Scan for the cell matching the given text and deliver its [x, y] coordinate at center. 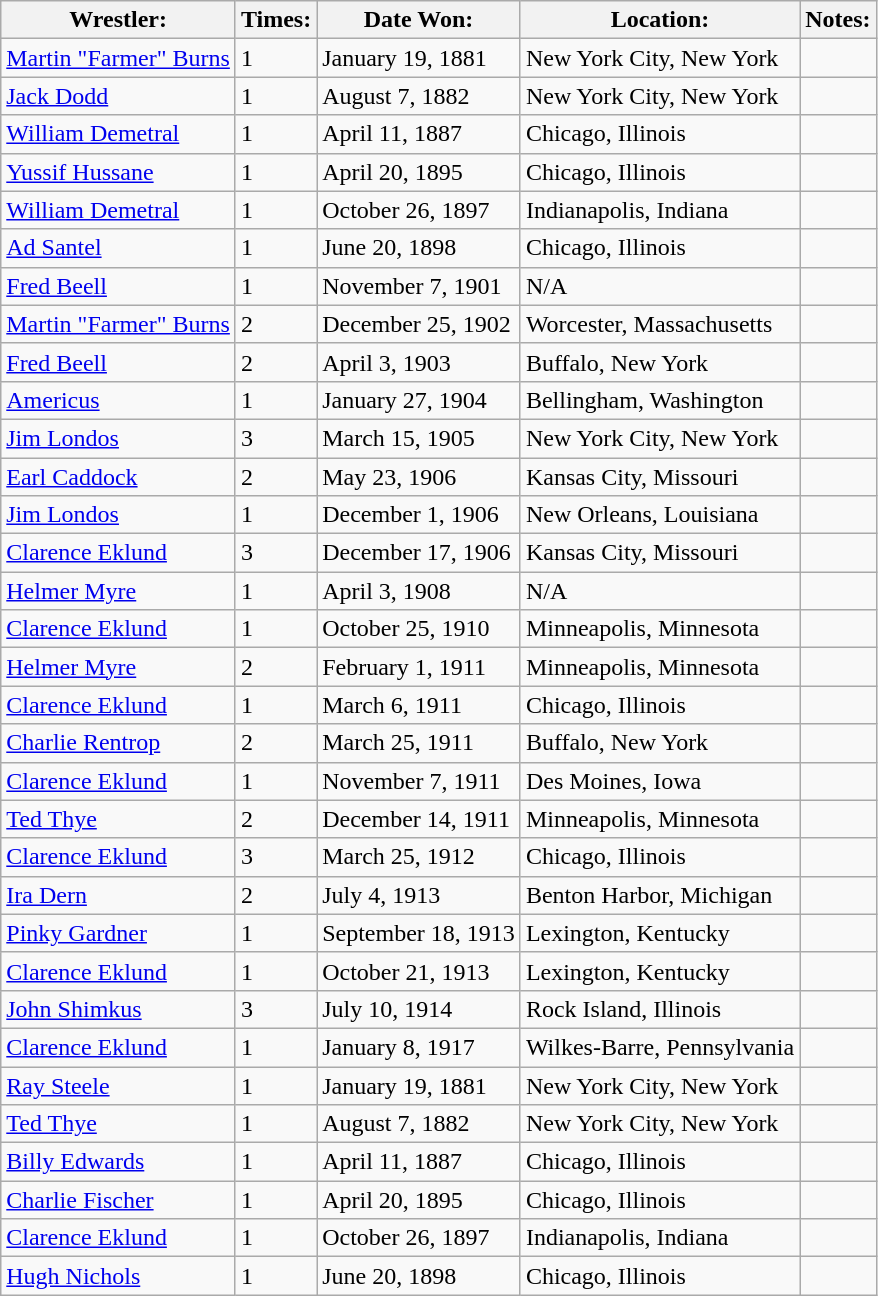
November 7, 1911 [419, 781]
December 14, 1911 [419, 819]
January 27, 1904 [419, 400]
Location: [660, 20]
July 10, 1914 [419, 1009]
Benton Harbor, Michigan [660, 895]
Yussif Hussane [118, 172]
October 25, 1910 [419, 629]
March 15, 1905 [419, 438]
September 18, 1913 [419, 933]
Earl Caddock [118, 477]
Ray Steele [118, 1085]
Wrestler: [118, 20]
April 3, 1908 [419, 591]
Pinky Gardner [118, 933]
November 7, 1901 [419, 286]
Jack Dodd [118, 96]
February 1, 1911 [419, 667]
Des Moines, Iowa [660, 781]
March 25, 1911 [419, 743]
Ira Dern [118, 895]
April 3, 1903 [419, 362]
Americus [118, 400]
New Orleans, Louisiana [660, 515]
Notes: [838, 20]
Date Won: [419, 20]
Billy Edwards [118, 1162]
Worcester, Massachusetts [660, 324]
January 8, 1917 [419, 1047]
Hugh Nichols [118, 1276]
December 1, 1906 [419, 515]
Ad Santel [118, 248]
Charlie Rentrop [118, 743]
October 21, 1913 [419, 971]
May 23, 1906 [419, 477]
Rock Island, Illinois [660, 1009]
March 6, 1911 [419, 705]
Wilkes-Barre, Pennsylvania [660, 1047]
July 4, 1913 [419, 895]
March 25, 1912 [419, 857]
Bellingham, Washington [660, 400]
Charlie Fischer [118, 1200]
Times: [276, 20]
December 17, 1906 [419, 553]
John Shimkus [118, 1009]
December 25, 1902 [419, 324]
